Output the (x, y) coordinate of the center of the cell containing the given text.  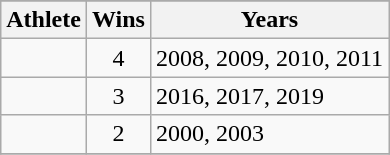
2008, 2009, 2010, 2011 (269, 58)
Athlete (44, 20)
2000, 2003 (269, 134)
4 (118, 58)
3 (118, 96)
2016, 2017, 2019 (269, 96)
2 (118, 134)
Wins (118, 20)
Years (269, 20)
